Scan for the cell matching the given text and deliver its [x, y] coordinate at center. 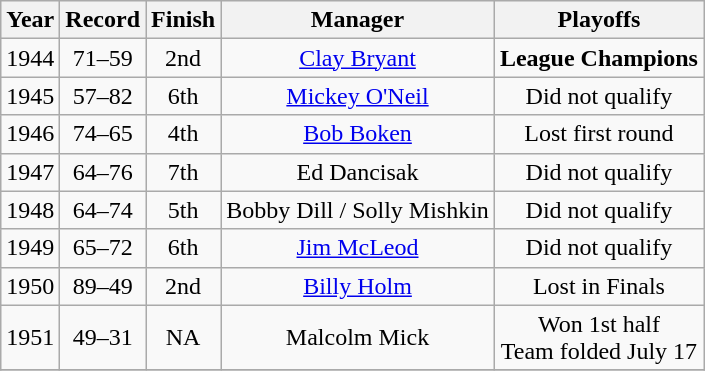
Won 1st half Team folded July 17 [598, 338]
Manager [358, 20]
Finish [184, 20]
1949 [30, 248]
4th [184, 134]
Bobby Dill / Solly Mishkin [358, 210]
64–74 [103, 210]
71–59 [103, 58]
Lost first round [598, 134]
Mickey O'Neil [358, 96]
1944 [30, 58]
Year [30, 20]
Bob Boken [358, 134]
57–82 [103, 96]
Jim McLeod [358, 248]
1951 [30, 338]
Record [103, 20]
1950 [30, 286]
NA [184, 338]
Lost in Finals [598, 286]
1947 [30, 172]
League Champions [598, 58]
1945 [30, 96]
1948 [30, 210]
64–76 [103, 172]
Playoffs [598, 20]
Clay Bryant [358, 58]
5th [184, 210]
89–49 [103, 286]
74–65 [103, 134]
1946 [30, 134]
49–31 [103, 338]
65–72 [103, 248]
Ed Dancisak [358, 172]
7th [184, 172]
Billy Holm [358, 286]
Malcolm Mick [358, 338]
